Capture the cell that displays the provided text and extract its (X, Y) central coordinate. 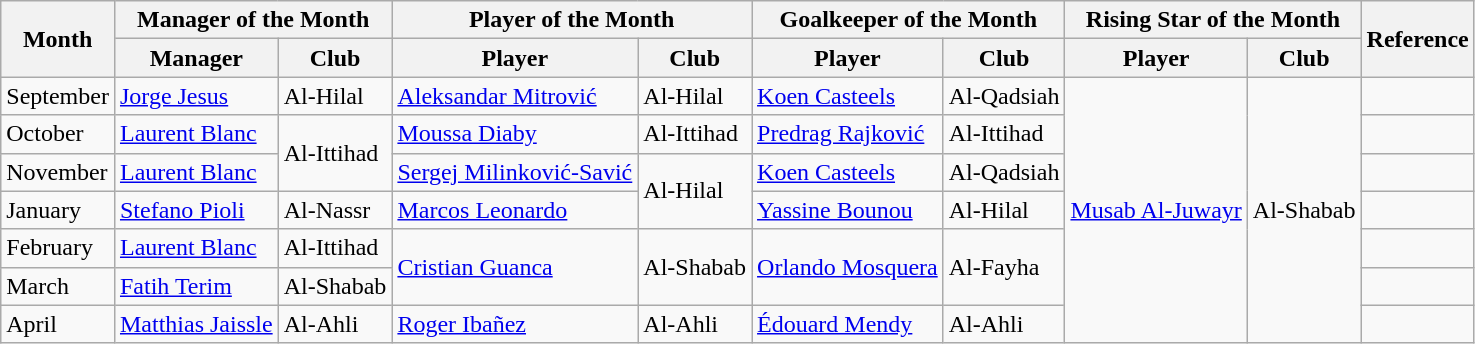
Musab Al-Juwayr (1156, 210)
Jorge Jesus (196, 96)
January (58, 210)
Manager of the Month (252, 20)
Rising Star of the Month (1213, 20)
February (58, 248)
Aleksandar Mitrović (515, 96)
Yassine Bounou (848, 210)
Month (58, 39)
Al-Fayha (1004, 267)
Marcos Leonardo (515, 210)
Orlando Mosquera (848, 267)
September (58, 96)
Édouard Mendy (848, 324)
Cristian Guanca (515, 267)
Matthias Jaissle (196, 324)
Stefano Pioli (196, 210)
Player of the Month (572, 20)
Roger Ibañez (515, 324)
April (58, 324)
Al-Nassr (335, 210)
Reference (1418, 39)
October (58, 134)
Predrag Rajković (848, 134)
Sergej Milinković-Savić (515, 172)
March (58, 286)
Manager (196, 58)
November (58, 172)
Goalkeeper of the Month (908, 20)
Moussa Diaby (515, 134)
Fatih Terim (196, 286)
